Search for the cell housing the specified text and yield its [X, Y] center coordinate. 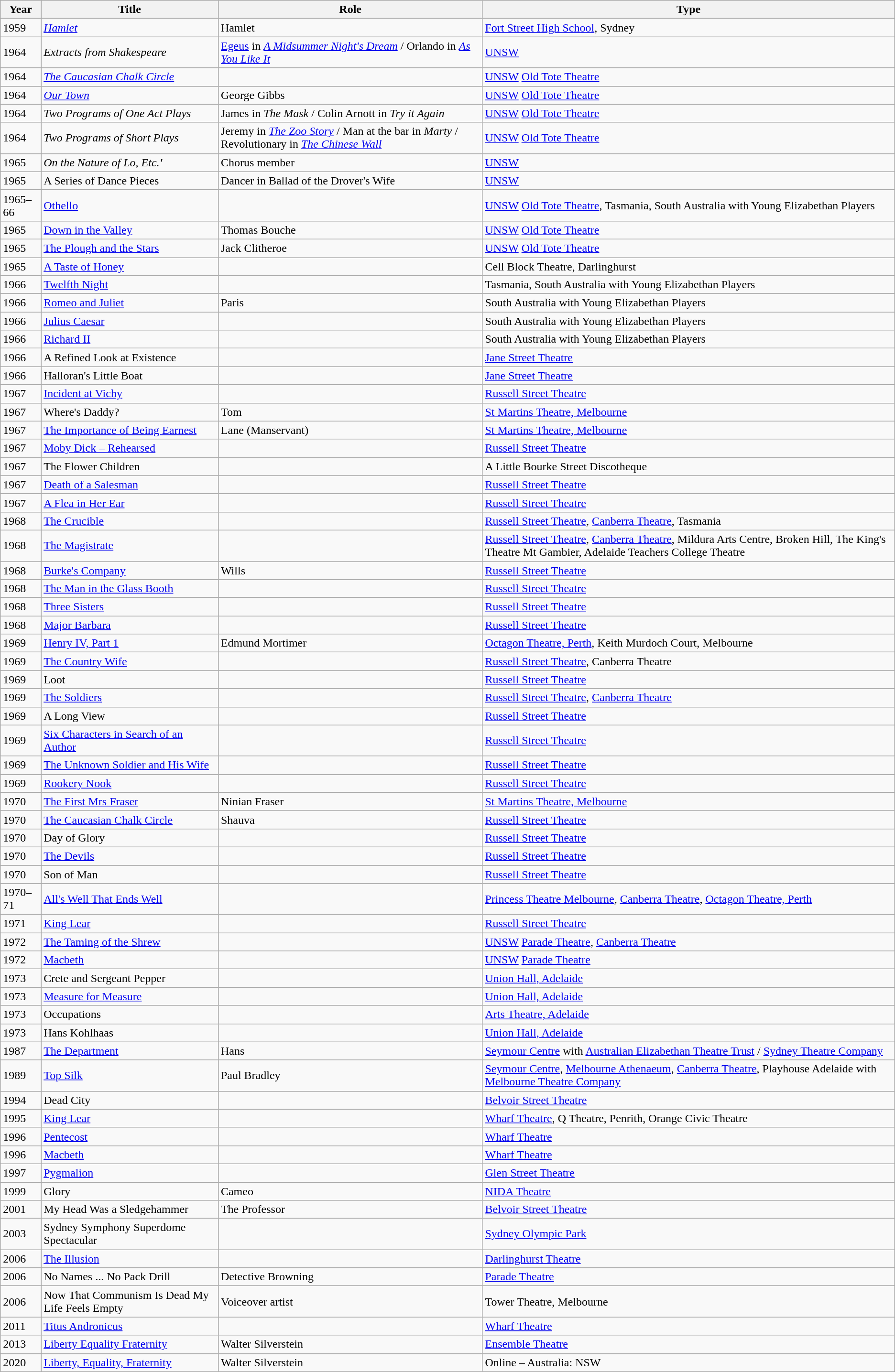
The Professor [350, 1210]
Parade Theatre [688, 1277]
A Little Bourke Street Discotheque [688, 466]
The Importance of Being Earnest [130, 430]
Occupations [130, 1015]
Arts Theatre, Adelaide [688, 1015]
On the Nature of Lo, Etc.' [130, 162]
The First Mrs Fraser [130, 801]
1987 [21, 1051]
Dancer in Ballad of the Drover's Wife [350, 181]
Sydney Symphony Superdome Spectacular [130, 1234]
Jeremy in The Zoo Story / Man at the bar in Marty / Revolutionary in The Chinese Wall [350, 138]
Paul Bradley [350, 1075]
Glory [130, 1191]
1994 [21, 1100]
Liberty Equality Fraternity [130, 1344]
Role [350, 10]
Liberty, Equality, Fraternity [130, 1362]
Richard II [130, 339]
1965–66 [21, 205]
Down in the Valley [130, 230]
Cameo [350, 1191]
1999 [21, 1191]
Shauva [350, 820]
Fort Street High School, Sydney [688, 28]
James in The Mask / Colin Arnott in Try it Again [350, 113]
Darlinghurst Theatre [688, 1259]
Moby Dick – Rehearsed [130, 448]
Detective Browning [350, 1277]
A Long View [130, 716]
Burke's Company [130, 570]
Lane (Manservant) [350, 430]
NIDA Theatre [688, 1191]
Rookery Nook [130, 783]
The Country Wife [130, 661]
The Soldiers [130, 698]
Online – Australia: NSW [688, 1362]
1959 [21, 28]
Major Barbara [130, 625]
Extracts from Shakespeare [130, 53]
Octagon Theatre, Perth, Keith Murdoch Court, Melbourne [688, 643]
Princess Theatre Melbourne, Canberra Theatre, Octagon Theatre, Perth [688, 899]
Year [21, 10]
Russell Street Theatre, Canberra Theatre, Tasmania [688, 521]
Hans [350, 1051]
Tasmania, South Australia with Young Elizabethan Players [688, 285]
1997 [21, 1173]
2011 [21, 1326]
A Flea in Her Ear [130, 503]
Tom [350, 412]
Tower Theatre, Melbourne [688, 1302]
A Series of Dance Pieces [130, 181]
All's Well That Ends Well [130, 899]
Death of a Salesman [130, 485]
Day of Glory [130, 838]
Title [130, 10]
The Taming of the Shrew [130, 942]
Six Characters in Search of an Author [130, 741]
Paris [350, 303]
Incident at Vichy [130, 394]
Twelfth Night [130, 285]
1989 [21, 1075]
UNSW Old Tote Theatre, Tasmania, South Australia with Young Elizabethan Players [688, 205]
The Man in the Glass Booth [130, 589]
Pentecost [130, 1136]
Halloran's Little Boat [130, 376]
Julius Caesar [130, 321]
A Taste of Honey [130, 266]
Henry IV, Part 1 [130, 643]
Titus Andronicus [130, 1326]
The Magistrate [130, 546]
Voiceover artist [350, 1302]
2003 [21, 1234]
1971 [21, 924]
Chorus member [350, 162]
The Crucible [130, 521]
No Names ... No Pack Drill [130, 1277]
Edmund Mortimer [350, 643]
Othello [130, 205]
Hans Kohlhaas [130, 1033]
2001 [21, 1210]
Ninian Fraser [350, 801]
Ensemble Theatre [688, 1344]
Two Programs of Short Plays [130, 138]
Type [688, 10]
Russell Street Theatre, Canberra Theatre, Mildura Arts Centre, Broken Hill, The King's Theatre Mt Gambier, Adelaide Teachers College Theatre [688, 546]
Cell Block Theatre, Darlinghurst [688, 266]
Top Silk [130, 1075]
Sydney Olympic Park [688, 1234]
UNSW Parade Theatre [688, 960]
Where's Daddy? [130, 412]
Wharf Theatre, Q Theatre, Penrith, Orange Civic Theatre [688, 1118]
Glen Street Theatre [688, 1173]
The Plough and the Stars [130, 248]
Thomas Bouche [350, 230]
Our Town [130, 95]
2013 [21, 1344]
2020 [21, 1362]
George Gibbs [350, 95]
Son of Man [130, 874]
A Refined Look at Existence [130, 357]
Seymour Centre, Melbourne Athenaeum, Canberra Theatre, Playhouse Adelaide with Melbourne Theatre Company [688, 1075]
My Head Was a Sledgehammer [130, 1210]
The Department [130, 1051]
Three Sisters [130, 607]
Measure for Measure [130, 996]
The Flower Children [130, 466]
Pygmalion [130, 1173]
UNSW Parade Theatre, Canberra Theatre [688, 942]
Two Programs of One Act Plays [130, 113]
Dead City [130, 1100]
Now That Communism Is Dead My Life Feels Empty [130, 1302]
1970–71 [21, 899]
Loot [130, 680]
Jack Clitheroe [350, 248]
Egeus in A Midsummer Night's Dream / Orlando in As You Like It [350, 53]
The Illusion [130, 1259]
The Devils [130, 856]
1995 [21, 1118]
Seymour Centre with Australian Elizabethan Theatre Trust / Sydney Theatre Company [688, 1051]
The Unknown Soldier and His Wife [130, 765]
Crete and Sergeant Pepper [130, 978]
Wills [350, 570]
Romeo and Juliet [130, 303]
